From the cell containing the given text, extract its center point as (X, Y) coordinate. 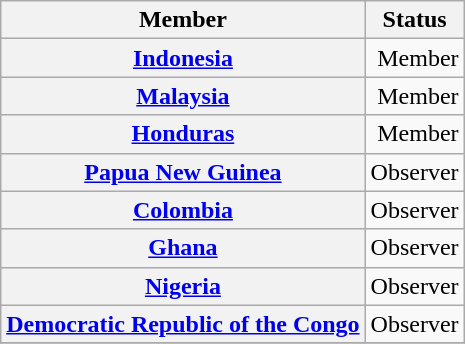
Malaysia (183, 96)
Indonesia (183, 58)
Democratic Republic of the Congo (183, 324)
Status (414, 20)
Colombia (183, 210)
Nigeria (183, 286)
Papua New Guinea (183, 172)
Honduras (183, 134)
Ghana (183, 248)
